Extract the (x, y) coordinate from the center of the cell holding the provided text.  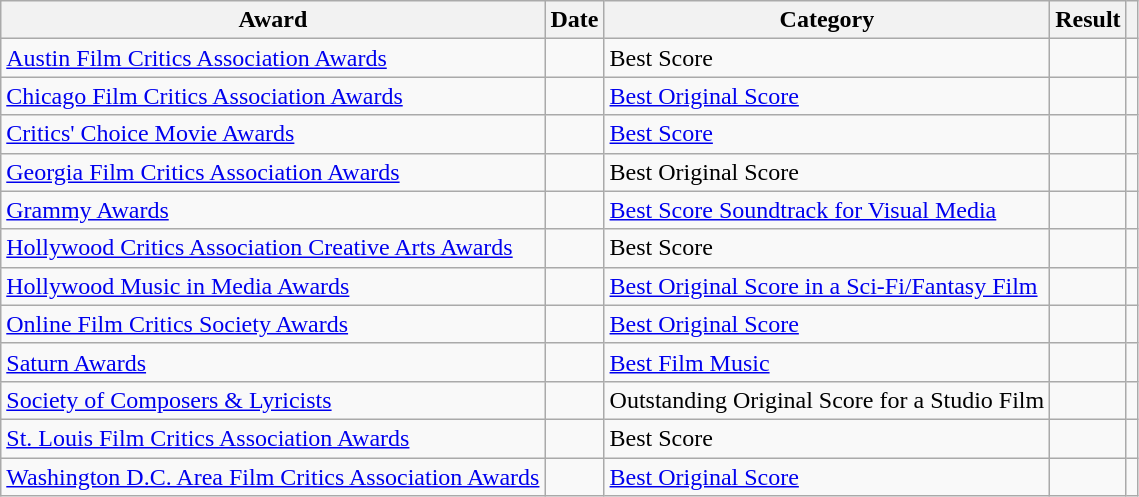
Date (574, 20)
Best Original Score in a Sci-Fi/Fantasy Film (827, 286)
Grammy Awards (273, 210)
Online Film Critics Society Awards (273, 324)
Georgia Film Critics Association Awards (273, 172)
Chicago Film Critics Association Awards (273, 96)
Saturn Awards (273, 362)
Best Score Soundtrack for Visual Media (827, 210)
Result (1088, 20)
Category (827, 20)
Best Film Music (827, 362)
St. Louis Film Critics Association Awards (273, 438)
Hollywood Music in Media Awards (273, 286)
Austin Film Critics Association Awards (273, 58)
Hollywood Critics Association Creative Arts Awards (273, 248)
Critics' Choice Movie Awards (273, 134)
Outstanding Original Score for a Studio Film (827, 400)
Society of Composers & Lyricists (273, 400)
Award (273, 20)
Washington D.C. Area Film Critics Association Awards (273, 477)
